Determine the [X, Y] coordinate at the center of the cell enclosing the given text.  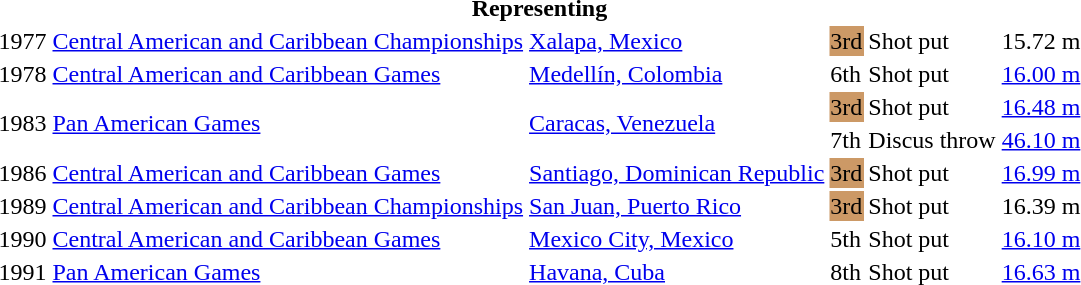
Medellín, Colombia [677, 74]
Discus throw [932, 140]
San Juan, Puerto Rico [677, 206]
Pan American Games [288, 124]
6th [846, 74]
Santiago, Dominican Republic [677, 173]
Mexico City, Mexico [677, 239]
7th [846, 140]
Caracas, Venezuela [677, 124]
Xalapa, Mexico [677, 41]
5th [846, 239]
